Determine the [X, Y] coordinate at the center of the cell enclosing the given text.  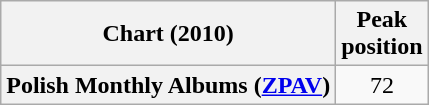
Chart (2010) [168, 34]
Peakposition [382, 34]
Polish Monthly Albums (ZPAV) [168, 85]
72 [382, 85]
